Detect which cell encompasses the target text, then output its [X, Y] center coordinate. 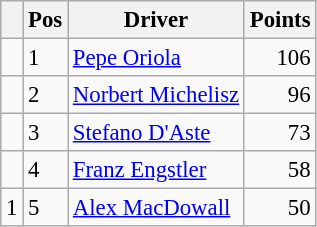
Norbert Michelisz [156, 95]
Stefano D'Aste [156, 133]
2 [46, 95]
4 [46, 170]
96 [280, 95]
50 [280, 208]
Alex MacDowall [156, 208]
3 [46, 133]
Pepe Oriola [156, 58]
Franz Engstler [156, 170]
106 [280, 58]
Driver [156, 20]
5 [46, 208]
Pos [46, 20]
58 [280, 170]
Points [280, 20]
73 [280, 133]
